Scan for the cell matching the given text and deliver its [X, Y] coordinate at center. 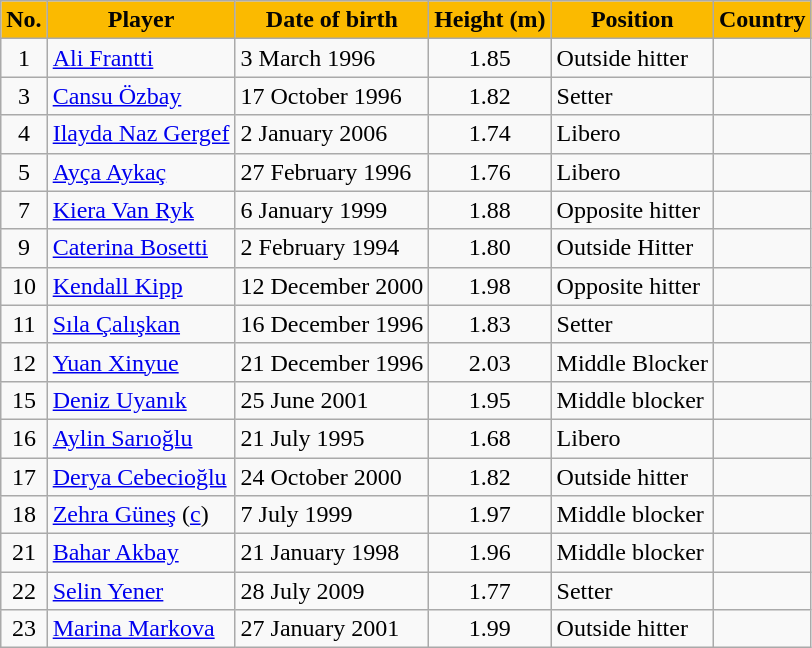
22 [24, 591]
Ayça Aykaç [141, 172]
1.77 [490, 591]
1.80 [490, 248]
Selin Yener [141, 591]
17 [24, 477]
Zehra Güneş (c) [141, 515]
Ali Frantti [141, 58]
2 January 2006 [332, 134]
Outside Hitter [632, 248]
1.99 [490, 629]
Sıla Çalışkan [141, 324]
Marina Markova [141, 629]
Player [141, 20]
21 January 1998 [332, 553]
1.95 [490, 400]
1 [24, 58]
Yuan Xinyue [141, 362]
Kiera Van Ryk [141, 210]
Bahar Akbay [141, 553]
12 December 2000 [332, 286]
24 October 2000 [332, 477]
2.03 [490, 362]
9 [24, 248]
21 July 1995 [332, 438]
Middle Blocker [632, 362]
1.68 [490, 438]
6 January 1999 [332, 210]
12 [24, 362]
3 [24, 96]
Caterina Bosetti [141, 248]
1.76 [490, 172]
Aylin Sarıoğlu [141, 438]
Position [632, 20]
Derya Cebecioğlu [141, 477]
16 December 1996 [332, 324]
Kendall Kipp [141, 286]
16 [24, 438]
21 December 1996 [332, 362]
1.97 [490, 515]
21 [24, 553]
1.96 [490, 553]
17 October 1996 [332, 96]
10 [24, 286]
Country [762, 20]
3 March 1996 [332, 58]
28 July 2009 [332, 591]
1.98 [490, 286]
2 February 1994 [332, 248]
Height (m) [490, 20]
11 [24, 324]
1.85 [490, 58]
25 June 2001 [332, 400]
7 [24, 210]
5 [24, 172]
27 January 2001 [332, 629]
23 [24, 629]
1.74 [490, 134]
Ilayda Naz Gergef [141, 134]
1.88 [490, 210]
Date of birth [332, 20]
No. [24, 20]
1.83 [490, 324]
Cansu Özbay [141, 96]
27 February 1996 [332, 172]
7 July 1999 [332, 515]
4 [24, 134]
Deniz Uyanık [141, 400]
15 [24, 400]
18 [24, 515]
